Output the [X, Y] coordinate of the center of the cell containing the given text.  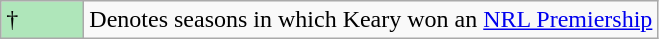
† [42, 20]
Denotes seasons in which Keary won an NRL Premiership [371, 20]
